Determine the (x, y) coordinate at the center of the cell enclosing the given text.  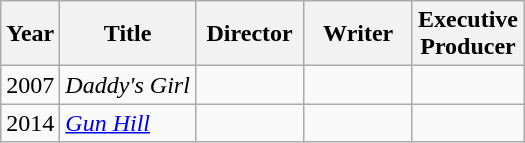
Year (30, 34)
Daddy's Girl (128, 85)
Title (128, 34)
Writer (358, 34)
2014 (30, 123)
2007 (30, 85)
Director (250, 34)
Gun Hill (128, 123)
ExecutiveProducer (468, 34)
